Identify which cell holds the provided text, then report its [X, Y] central coordinate. 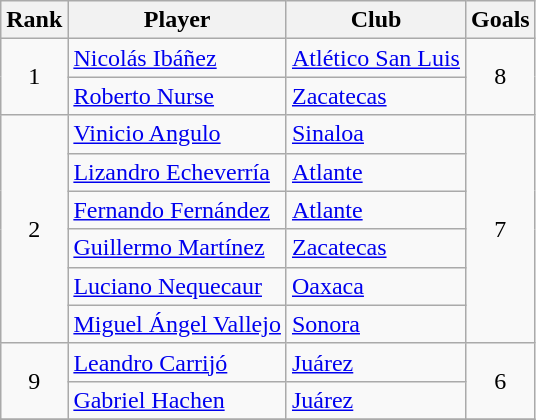
7 [500, 229]
Gabriel Hachen [178, 400]
Atlético San Luis [376, 58]
Vinicio Angulo [178, 134]
2 [34, 229]
Roberto Nurse [178, 96]
Fernando Fernández [178, 210]
Leandro Carrijó [178, 362]
9 [34, 381]
1 [34, 77]
Miguel Ángel Vallejo [178, 324]
Guillermo Martínez [178, 248]
Oaxaca [376, 286]
Club [376, 20]
Sinaloa [376, 134]
6 [500, 381]
8 [500, 77]
Lizandro Echeverría [178, 172]
Luciano Nequecaur [178, 286]
Sonora [376, 324]
Nicolás Ibáñez [178, 58]
Rank [34, 20]
Goals [500, 20]
Player [178, 20]
